Determine the (x, y) coordinate at the center of the cell enclosing the given text.  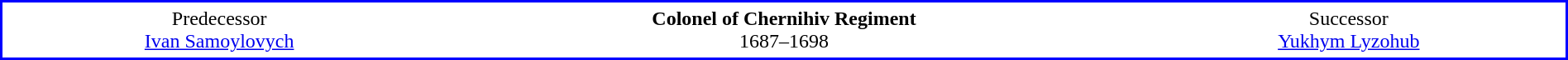
SuccessorYukhym Lyzohub (1350, 30)
PredecessorIvan Samoylovych (219, 30)
Colonel of Chernihiv Regiment1687–1698 (784, 30)
